From the cell containing the given text, extract its center point as [x, y] coordinate. 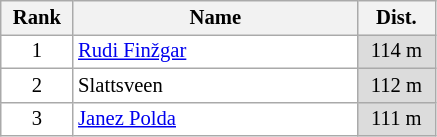
Slattsveen [215, 85]
Name [215, 17]
1 [37, 51]
112 m [396, 85]
3 [37, 119]
Dist. [396, 17]
2 [37, 85]
Rudi Finžgar [215, 51]
111 m [396, 119]
Janez Polda [215, 119]
Rank [37, 17]
114 m [396, 51]
